Return the (x, y) coordinate for the center point of the cell that contains the specified text.  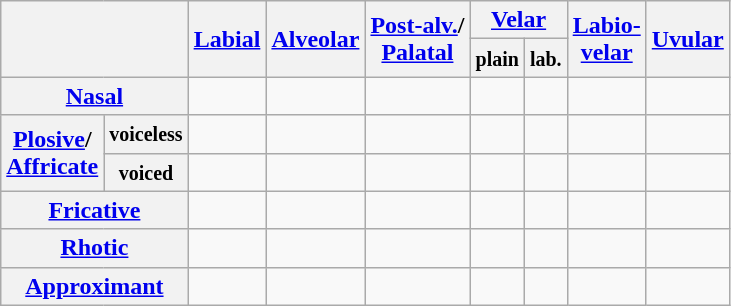
Velar (518, 20)
Uvular (688, 39)
plain (497, 58)
lab. (546, 58)
Rhotic (94, 248)
Nasal (94, 96)
Labial (227, 39)
Post-alv./Palatal (418, 39)
Alveolar (316, 39)
Plosive/Affricate (52, 153)
Labio-velar (606, 39)
Fricative (94, 210)
voiced (146, 172)
Approximant (94, 286)
voiceless (146, 134)
